Detect which cell encompasses the target text, then output its (X, Y) center coordinate. 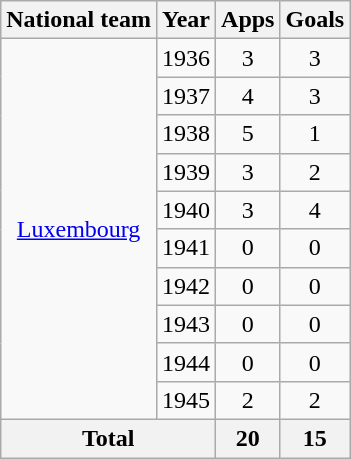
1940 (186, 210)
1938 (186, 134)
1939 (186, 172)
1945 (186, 400)
1936 (186, 58)
1944 (186, 362)
1 (315, 134)
1937 (186, 96)
Goals (315, 20)
1943 (186, 324)
1942 (186, 286)
National team (79, 20)
1941 (186, 248)
20 (248, 438)
Luxembourg (79, 230)
Total (108, 438)
Year (186, 20)
15 (315, 438)
Apps (248, 20)
5 (248, 134)
